Search for the cell housing the specified text and yield its [X, Y] center coordinate. 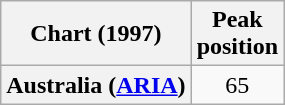
Chart (1997) [96, 34]
65 [237, 85]
Peakposition [237, 34]
Australia (ARIA) [96, 85]
